Extract the (x, y) coordinate from the center of the cell holding the provided text.  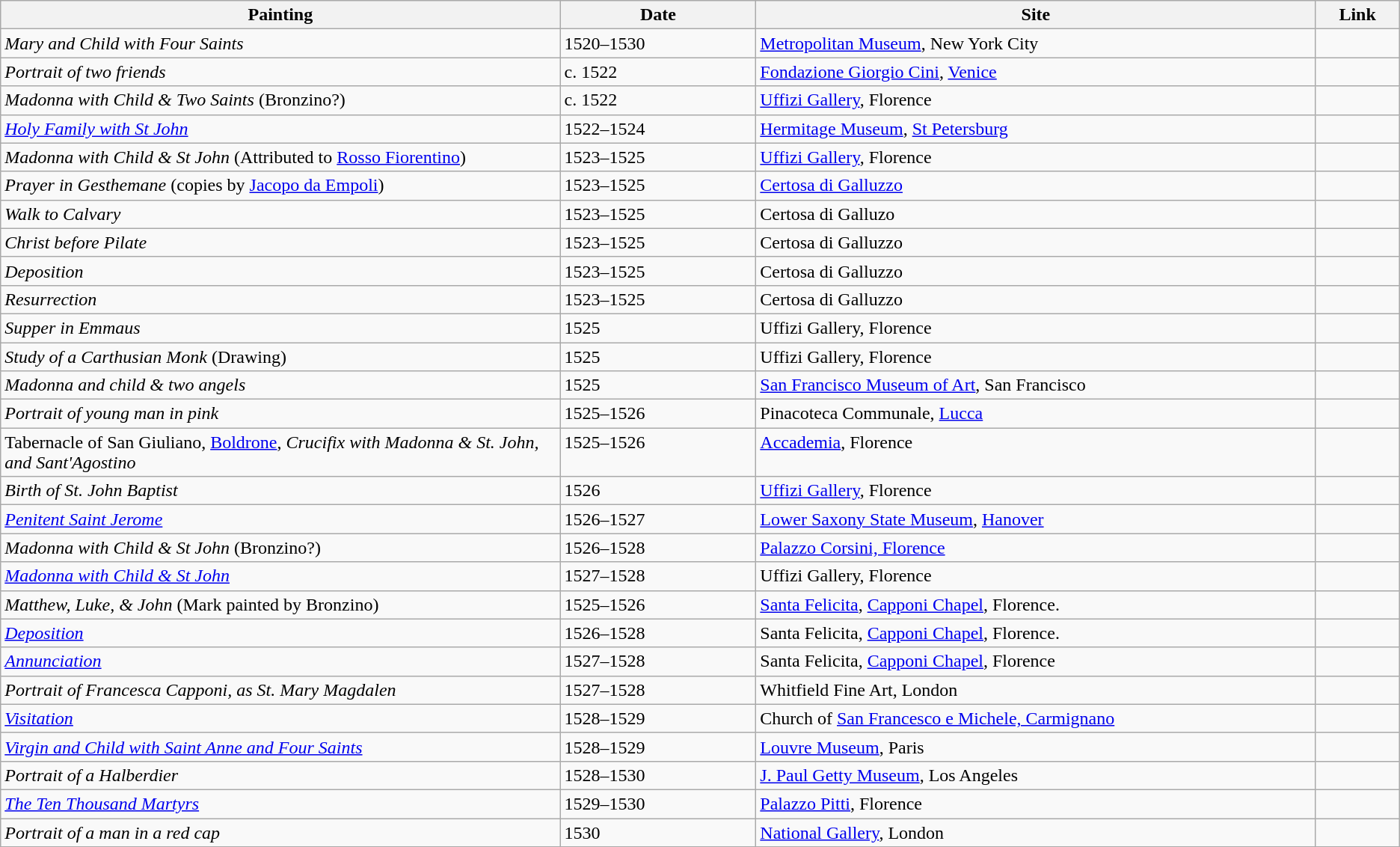
1530 (658, 833)
1526 (658, 491)
J. Paul Getty Museum, Los Angeles (1036, 775)
Certosa di Galluzo (1036, 214)
Metropolitan Museum, New York City (1036, 43)
Church of San Francesco e Michele, Carmignano (1036, 718)
Resurrection (280, 299)
Prayer in Gesthemane (copies by Jacopo da Empoli) (280, 186)
Site (1036, 15)
Hermitage Museum, St Petersburg (1036, 129)
Portrait of two friends (280, 72)
Holy Family with St John (280, 129)
Madonna with Child & St John (Attributed to Rosso Fiorentino) (280, 157)
Madonna with Child & St John (280, 576)
Visitation (280, 718)
Mary and Child with Four Saints (280, 43)
San Francisco Museum of Art, San Francisco (1036, 385)
Louvre Museum, Paris (1036, 747)
Madonna with Child & St John (Bronzino?) (280, 548)
The Ten Thousand Martyrs (280, 804)
Date (658, 15)
1526–1527 (658, 519)
Annunciation (280, 661)
1528–1530 (658, 775)
Madonna and child & two angels (280, 385)
Portrait of young man in pink (280, 414)
Walk to Calvary (280, 214)
Study of a Carthusian Monk (Drawing) (280, 357)
Painting (280, 15)
Virgin and Child with Saint Anne and Four Saints (280, 747)
Pinacoteca Communale, Lucca (1036, 414)
Birth of St. John Baptist (280, 491)
Christ before Pilate (280, 242)
1520–1530 (658, 43)
Portrait of Francesca Capponi, as St. Mary Magdalen (280, 690)
Link (1357, 15)
Palazzo Corsini, Florence (1036, 548)
Whitfield Fine Art, London (1036, 690)
Tabernacle of San Giuliano, Boldrone, Crucifix with Madonna & St. John, and Sant'Agostino (280, 452)
1529–1530 (658, 804)
Madonna with Child & Two Saints (Bronzino?) (280, 100)
Palazzo Pitti, Florence (1036, 804)
Matthew, Luke, & John (Mark painted by Bronzino) (280, 605)
Portrait of a man in a red cap (280, 833)
National Gallery, London (1036, 833)
Portrait of a Halberdier (280, 775)
Penitent Saint Jerome (280, 519)
1522–1524 (658, 129)
Accademia, Florence (1036, 452)
Lower Saxony State Museum, Hanover (1036, 519)
Supper in Emmaus (280, 328)
Fondazione Giorgio Cini, Venice (1036, 72)
Santa Felicita, Capponi Chapel, Florence (1036, 661)
